Scan for the cell matching the given text and deliver its [X, Y] coordinate at center. 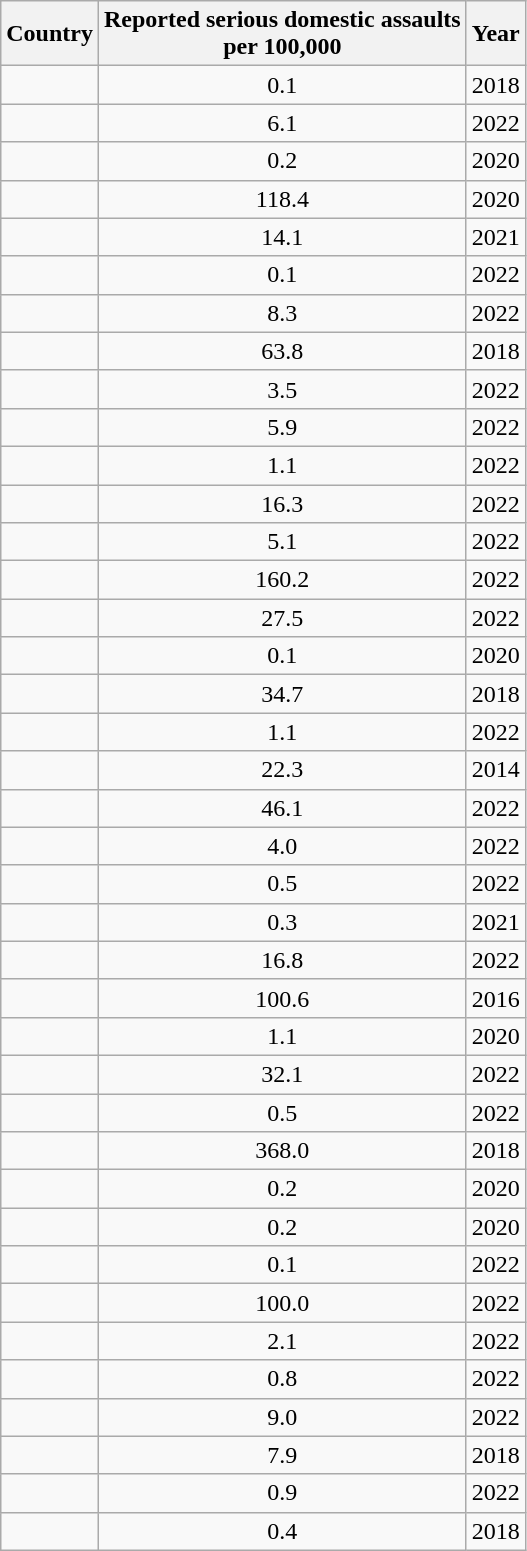
22.3 [282, 770]
8.3 [282, 313]
7.9 [282, 1455]
63.8 [282, 351]
0.9 [282, 1493]
6.1 [282, 123]
Country [50, 34]
2014 [496, 770]
46.1 [282, 808]
Year [496, 34]
34.7 [282, 694]
0.4 [282, 1531]
3.5 [282, 389]
368.0 [282, 1151]
4.0 [282, 846]
118.4 [282, 199]
Reported serious domestic assaultsper 100,000 [282, 34]
2.1 [282, 1341]
9.0 [282, 1417]
27.5 [282, 618]
5.9 [282, 427]
100.0 [282, 1303]
0.8 [282, 1379]
2016 [496, 998]
14.1 [282, 237]
5.1 [282, 542]
16.3 [282, 503]
16.8 [282, 960]
0.3 [282, 922]
160.2 [282, 580]
32.1 [282, 1074]
100.6 [282, 998]
